For the text-containing cell, return its midpoint in (X, Y) coordinate format. 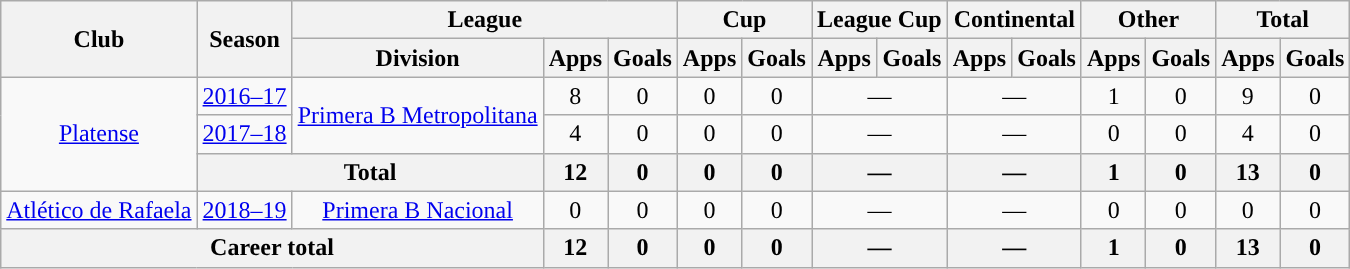
Continental (1014, 20)
Division (418, 58)
9 (1248, 96)
Season (244, 39)
Cup (744, 20)
Primera B Nacional (418, 210)
Other (1148, 20)
League Cup (880, 20)
Atlético de Rafaela (99, 210)
8 (575, 96)
2016–17 (244, 96)
Primera B Metropolitana (418, 115)
League (484, 20)
2017–18 (244, 134)
Platense (99, 134)
Career total (272, 248)
2018–19 (244, 210)
Club (99, 39)
